Scan for the cell matching the given text and deliver its (X, Y) coordinate at center. 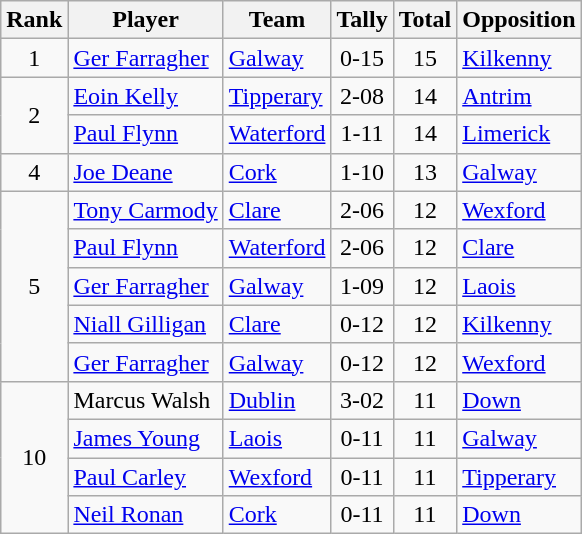
Tally (362, 20)
Limerick (519, 134)
Team (277, 20)
2 (34, 115)
Dublin (277, 400)
5 (34, 286)
3-02 (362, 400)
Player (146, 20)
Rank (34, 20)
2-08 (362, 96)
Antrim (519, 96)
Neil Ronan (146, 515)
Total (425, 20)
Eoin Kelly (146, 96)
Niall Gilligan (146, 324)
1 (34, 58)
0-15 (362, 58)
10 (34, 457)
15 (425, 58)
Opposition (519, 20)
Marcus Walsh (146, 400)
1-11 (362, 134)
4 (34, 172)
Joe Deane (146, 172)
Paul Carley (146, 477)
Tony Carmody (146, 210)
1-10 (362, 172)
James Young (146, 438)
1-09 (362, 286)
13 (425, 172)
